Return (X, Y) of the center of cell containing provided text 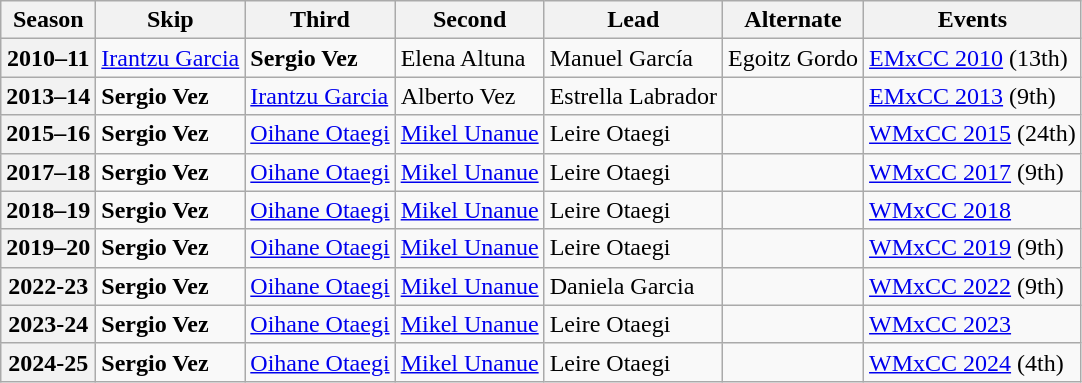
2022-23 (48, 286)
Daniela Garcia (633, 286)
2024-25 (48, 362)
Lead (633, 20)
Estrella Labrador (633, 96)
WMxCC 2015 (24th) (973, 134)
Third (320, 20)
Second (470, 20)
2023-24 (48, 324)
Egoitz Gordo (792, 58)
2019–20 (48, 248)
WMxCC 2024 (4th) (973, 362)
Skip (170, 20)
2015–16 (48, 134)
Manuel García (633, 58)
2017–18 (48, 172)
Alternate (792, 20)
Alberto Vez (470, 96)
2018–19 (48, 210)
EMxCC 2010 (13th) (973, 58)
Elena Altuna (470, 58)
Season (48, 20)
WMxCC 2017 (9th) (973, 172)
2013–14 (48, 96)
WMxCC 2023 (973, 324)
EMxCC 2013 (9th) (973, 96)
WMxCC 2019 (9th) (973, 248)
WMxCC 2022 (9th) (973, 286)
Events (973, 20)
WMxCC 2018 (973, 210)
2010–11 (48, 58)
